Return (x, y) of the center of cell containing provided text 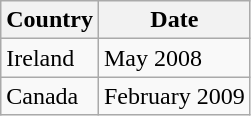
February 2009 (174, 96)
Canada (50, 96)
May 2008 (174, 58)
Ireland (50, 58)
Date (174, 20)
Country (50, 20)
